Pinpoint the cell where the given text exists, returning its (x, y) midpoint coordinate. 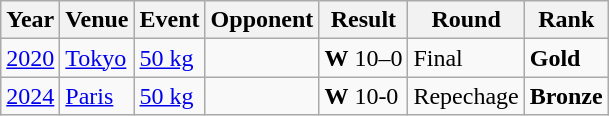
Gold (566, 58)
Venue (97, 20)
Repechage (466, 96)
W 10-0 (364, 96)
Year (30, 20)
Final (466, 58)
Paris (97, 96)
Result (364, 20)
2024 (30, 96)
W 10–0 (364, 58)
Event (170, 20)
Opponent (262, 20)
Round (466, 20)
Bronze (566, 96)
Rank (566, 20)
Tokyo (97, 58)
2020 (30, 58)
